Scan for the cell matching the given text and deliver its (x, y) coordinate at center. 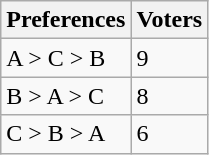
Voters (170, 20)
A > C > B (66, 58)
9 (170, 58)
Preferences (66, 20)
B > A > C (66, 96)
C > B > A (66, 134)
6 (170, 134)
8 (170, 96)
